Return (x, y) of the center of cell containing provided text 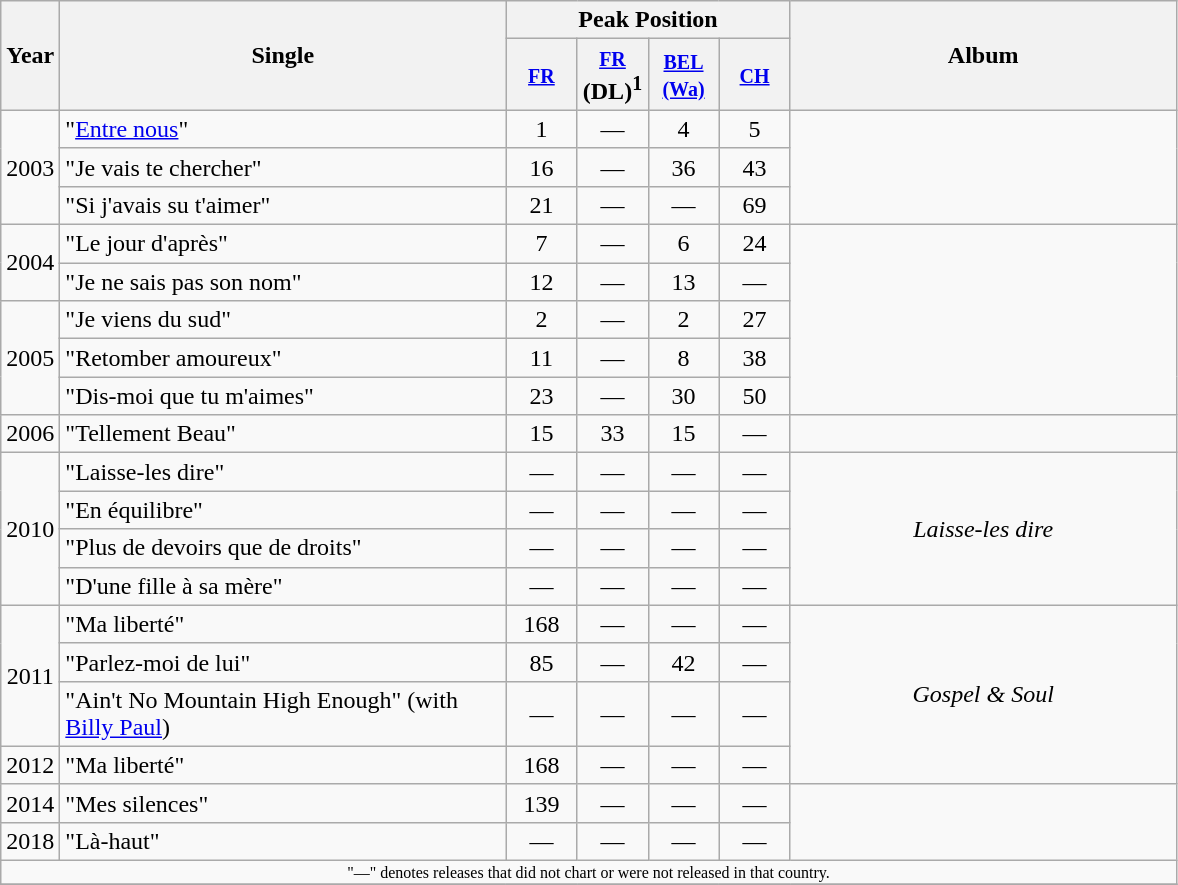
16 (542, 167)
30 (684, 396)
33 (612, 434)
85 (542, 662)
"Retomber amoureux" (283, 358)
"Tellement Beau" (283, 434)
12 (542, 282)
2005 (30, 358)
Single (283, 56)
43 (754, 167)
6 (684, 244)
21 (542, 205)
2006 (30, 434)
50 (754, 396)
FR (542, 75)
2012 (30, 765)
23 (542, 396)
"Mes silences" (283, 803)
CH (754, 75)
"Là-haut" (283, 841)
1 (542, 129)
8 (684, 358)
"Parlez-moi de lui" (283, 662)
Year (30, 56)
27 (754, 320)
"Plus de devoirs que de droits" (283, 548)
"D'une fille à sa mère" (283, 586)
"Laisse-les dire" (283, 472)
"Ain't No Mountain High Enough" (with Billy Paul) (283, 714)
Laisse-les dire (983, 529)
2004 (30, 263)
5 (754, 129)
4 (684, 129)
24 (754, 244)
BEL (Wa) (684, 75)
36 (684, 167)
7 (542, 244)
"—" denotes releases that did not chart or were not released in that country. (588, 873)
2010 (30, 529)
2011 (30, 676)
38 (754, 358)
"Je vais te chercher" (283, 167)
139 (542, 803)
2003 (30, 167)
Album (983, 56)
42 (684, 662)
"Dis-moi que tu m'aimes" (283, 396)
13 (684, 282)
"Je ne sais pas son nom" (283, 282)
11 (542, 358)
Gospel & Soul (983, 694)
"Le jour d'après" (283, 244)
"Entre nous" (283, 129)
69 (754, 205)
"Si j'avais su t'aimer" (283, 205)
"En équilibre" (283, 510)
FR(DL)1 (612, 75)
Peak Position (648, 20)
"Je viens du sud" (283, 320)
2018 (30, 841)
2014 (30, 803)
